Pinpoint the cell where the given text exists, returning its (x, y) midpoint coordinate. 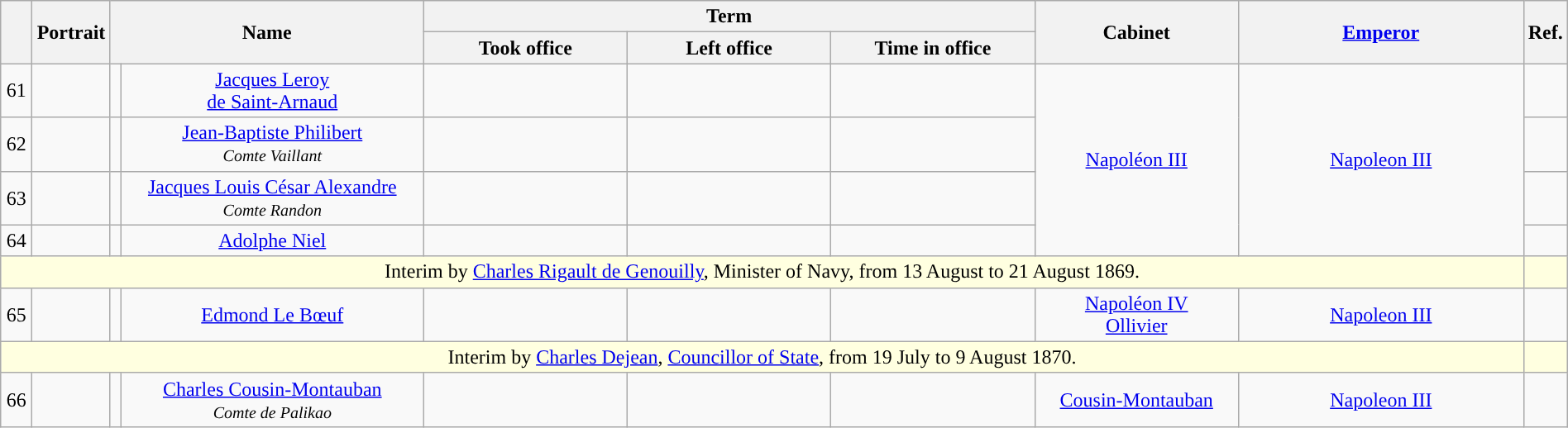
63 (17, 198)
Time in office (933, 48)
65 (17, 314)
62 (17, 144)
Ref. (1545, 32)
Name (266, 32)
Jean-Baptiste PhilibertComte Vaillant (272, 144)
Interim by Charles Dejean, Councillor of State, from 19 July to 9 August 1870. (762, 357)
61 (17, 91)
Napoléon III (1136, 160)
Emperor (1381, 32)
Cousin-Montauban (1136, 400)
Adolphe Niel (272, 240)
64 (17, 240)
Portrait (71, 32)
Edmond Le Bœuf (272, 314)
Took office (525, 48)
Interim by Charles Rigault de Genouilly, Minister of Navy, from 13 August to 21 August 1869. (762, 272)
Jacques Louis César AlexandreComte Randon (272, 198)
Jacques Leroyde Saint-Arnaud (272, 91)
Charles Cousin-MontaubanComte de Palikao (272, 400)
Left office (729, 48)
Term (729, 17)
Cabinet (1136, 32)
Napoléon IVOllivier (1136, 314)
66 (17, 400)
